Output the [X, Y] coordinate of the center of the cell containing the given text.  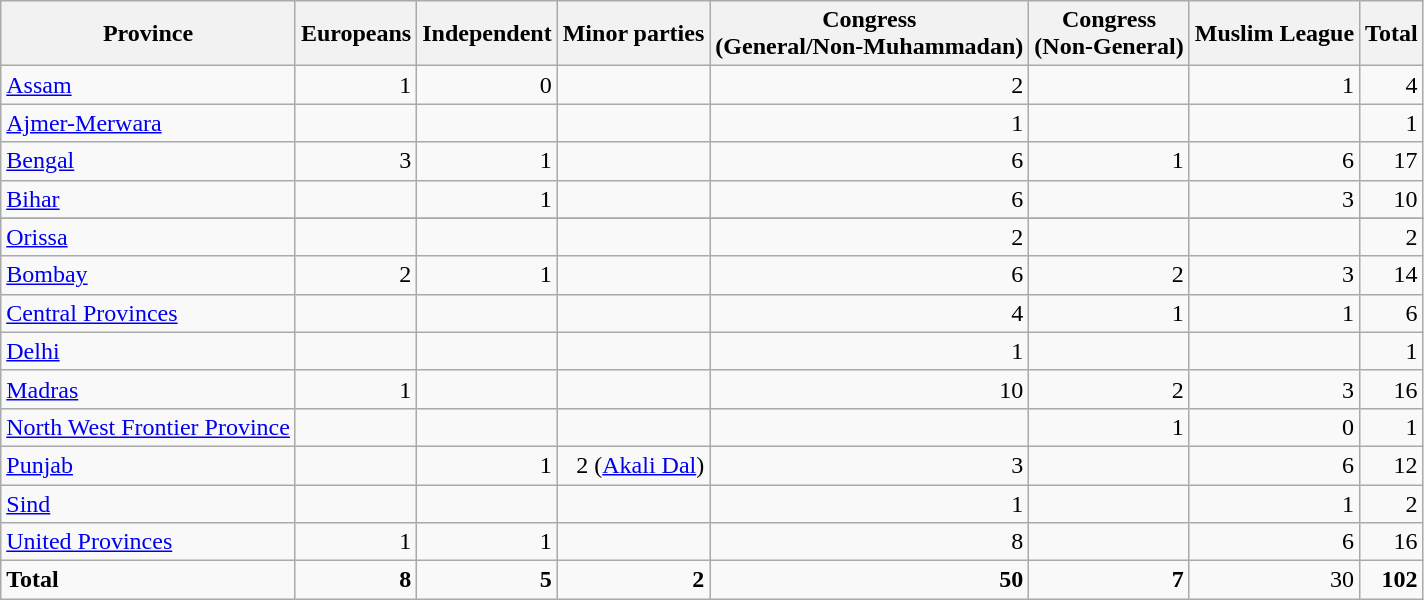
Province [148, 34]
Congress (Non-General) [1109, 34]
Central Provinces [148, 313]
Bihar [148, 199]
5 [487, 580]
30 [1274, 580]
Bombay [148, 275]
Delhi [148, 351]
North West Frontier Province [148, 427]
12 [1392, 465]
2 (Akali Dal) [634, 465]
50 [870, 580]
17 [1392, 161]
7 [1109, 580]
Orissa [148, 237]
Minor parties [634, 34]
Europeans [356, 34]
Punjab [148, 465]
Congress (General/Non-Muhammadan) [870, 34]
14 [1392, 275]
Assam [148, 85]
Bengal [148, 161]
Muslim League [1274, 34]
102 [1392, 580]
Independent [487, 34]
Madras [148, 389]
United Provinces [148, 542]
Ajmer-Merwara [148, 123]
Sind [148, 503]
